Determine the [x, y] coordinate at the center of the cell enclosing the given text.  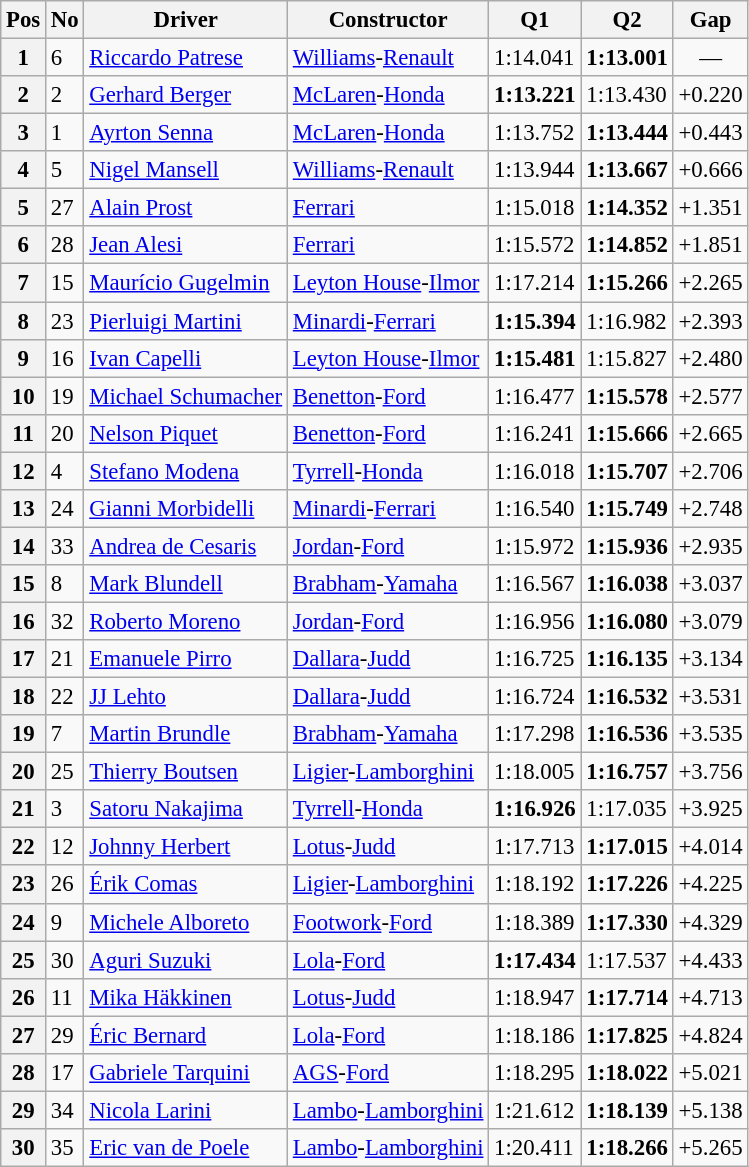
Jean Alesi [186, 245]
+4.329 [710, 922]
+1.851 [710, 245]
+4.014 [710, 847]
1:16.241 [535, 433]
1:18.389 [535, 922]
Gabriele Tarquini [186, 1073]
1:17.330 [627, 922]
1:14.852 [627, 245]
1:14.041 [535, 58]
Mika Häkkinen [186, 997]
1:15.827 [627, 358]
+2.265 [710, 283]
1:15.394 [535, 321]
Nigel Mansell [186, 170]
1:16.982 [627, 321]
Aguri Suzuki [186, 960]
Mark Blundell [186, 584]
1:18.192 [535, 885]
Gianni Morbidelli [186, 509]
Michele Alboreto [186, 922]
+5.138 [710, 1110]
Footwork-Ford [388, 922]
Gap [710, 20]
Nelson Piquet [186, 433]
Satoru Nakajima [186, 809]
1:16.724 [535, 697]
Pierluigi Martini [186, 321]
Riccardo Patrese [186, 58]
+0.666 [710, 170]
Nicola Larini [186, 1110]
1:16.567 [535, 584]
+2.393 [710, 321]
1:15.936 [627, 546]
1:18.947 [535, 997]
Ayrton Senna [186, 133]
+2.480 [710, 358]
Andrea de Cesaris [186, 546]
1:18.186 [535, 1035]
1:21.612 [535, 1110]
1:13.001 [627, 58]
1:15.481 [535, 358]
+3.037 [710, 584]
1:15.666 [627, 433]
33 [65, 546]
Ivan Capelli [186, 358]
1:16.536 [627, 734]
Emanuele Pirro [186, 659]
1:16.532 [627, 697]
1:14.352 [627, 208]
Driver [186, 20]
1:17.434 [535, 960]
+2.665 [710, 433]
Maurício Gugelmin [186, 283]
1:18.266 [627, 1148]
+1.351 [710, 208]
1:13.430 [627, 95]
Stefano Modena [186, 471]
13 [24, 509]
Michael Schumacher [186, 396]
1:16.757 [627, 772]
1:17.714 [627, 997]
1:18.022 [627, 1073]
14 [24, 546]
Roberto Moreno [186, 621]
1:15.578 [627, 396]
+3.134 [710, 659]
Gerhard Berger [186, 95]
1:15.972 [535, 546]
Johnny Herbert [186, 847]
1:18.005 [535, 772]
1:17.035 [627, 809]
34 [65, 1110]
+0.443 [710, 133]
+0.220 [710, 95]
1:17.825 [627, 1035]
Thierry Boutsen [186, 772]
1:13.752 [535, 133]
1:16.018 [535, 471]
+3.531 [710, 697]
1:17.537 [627, 960]
JJ Lehto [186, 697]
1:16.540 [535, 509]
32 [65, 621]
1:16.080 [627, 621]
1:16.725 [535, 659]
1:13.944 [535, 170]
+5.021 [710, 1073]
+4.713 [710, 997]
1:15.018 [535, 208]
1:15.707 [627, 471]
+3.535 [710, 734]
+4.824 [710, 1035]
Éric Bernard [186, 1035]
1:17.214 [535, 283]
1:18.295 [535, 1073]
1:16.956 [535, 621]
1:15.749 [627, 509]
10 [24, 396]
1:13.667 [627, 170]
1:13.221 [535, 95]
1:17.298 [535, 734]
Martin Brundle [186, 734]
+2.706 [710, 471]
Q1 [535, 20]
1:16.135 [627, 659]
+5.265 [710, 1148]
1:16.926 [535, 809]
AGS-Ford [388, 1073]
Érik Comas [186, 885]
Alain Prost [186, 208]
Pos [24, 20]
1:16.477 [535, 396]
1:20.411 [535, 1148]
Eric van de Poele [186, 1148]
+4.225 [710, 885]
— [710, 58]
+3.756 [710, 772]
+4.433 [710, 960]
+2.935 [710, 546]
1:13.444 [627, 133]
1:15.572 [535, 245]
1:17.015 [627, 847]
1:15.266 [627, 283]
+2.577 [710, 396]
1:17.226 [627, 885]
+3.079 [710, 621]
1:17.713 [535, 847]
No [65, 20]
+3.925 [710, 809]
18 [24, 697]
35 [65, 1148]
Q2 [627, 20]
1:18.139 [627, 1110]
Constructor [388, 20]
+2.748 [710, 509]
1:16.038 [627, 584]
